Search for the cell housing the specified text and yield its [X, Y] center coordinate. 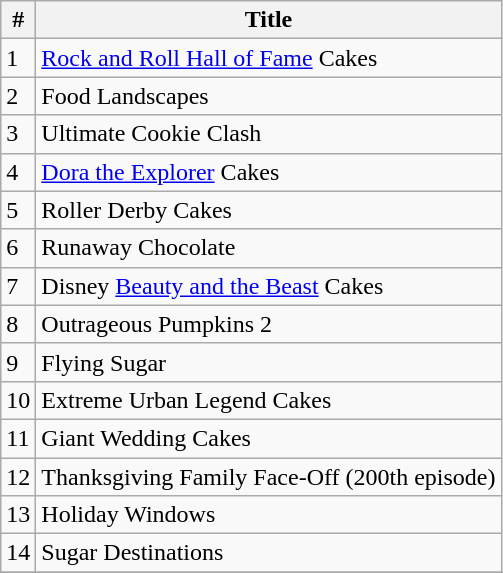
1 [18, 58]
Disney Beauty and the Beast Cakes [268, 286]
Runaway Chocolate [268, 248]
Thanksgiving Family Face-Off (200th episode) [268, 477]
# [18, 20]
3 [18, 134]
2 [18, 96]
4 [18, 172]
Giant Wedding Cakes [268, 438]
Rock and Roll Hall of Fame Cakes [268, 58]
Dora the Explorer Cakes [268, 172]
12 [18, 477]
11 [18, 438]
9 [18, 362]
Sugar Destinations [268, 553]
14 [18, 553]
7 [18, 286]
Food Landscapes [268, 96]
5 [18, 210]
Ultimate Cookie Clash [268, 134]
Extreme Urban Legend Cakes [268, 400]
Holiday Windows [268, 515]
Title [268, 20]
Flying Sugar [268, 362]
6 [18, 248]
Roller Derby Cakes [268, 210]
8 [18, 324]
10 [18, 400]
Outrageous Pumpkins 2 [268, 324]
13 [18, 515]
